Provide the [x, y] coordinate of the cell's center where the given text is located.  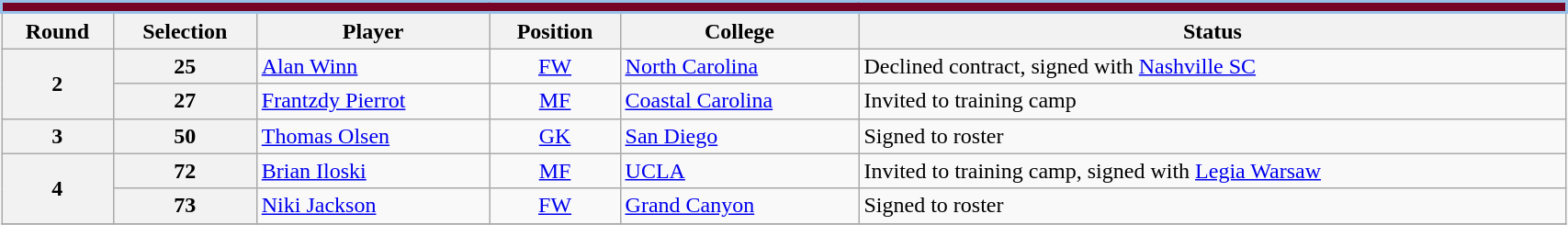
Status [1213, 31]
North Carolina [739, 66]
Alan Winn [373, 66]
Thomas Olsen [373, 136]
72 [185, 171]
Position [555, 31]
27 [185, 101]
Declined contract, signed with Nashville SC [1213, 66]
San Diego [739, 136]
GK [555, 136]
Invited to training camp [1213, 101]
Selection [185, 31]
Invited to training camp, signed with Legia Warsaw [1213, 171]
73 [185, 206]
Coastal Carolina [739, 101]
2 [58, 84]
3 [58, 136]
Round [58, 31]
Grand Canyon [739, 206]
UCLA [739, 171]
Player [373, 31]
Niki Jackson [373, 206]
Frantzdy Pierrot [373, 101]
College [739, 31]
50 [185, 136]
Brian Iloski [373, 171]
25 [185, 66]
4 [58, 188]
